Return the (X, Y) coordinate for the center point of the cell that contains the specified text.  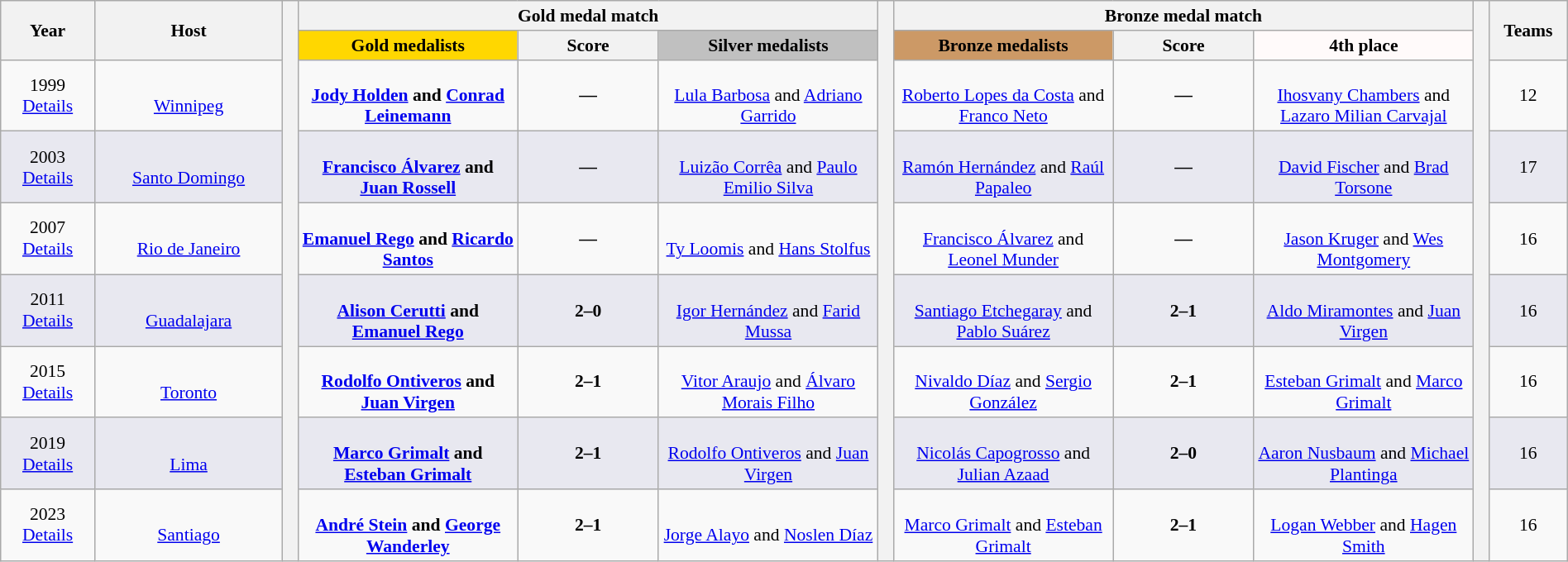
Igor Hernández and Farid Mussa (767, 311)
Esteban Grimalt and Marco Grimalt (1363, 382)
Francisco Álvarez and Juan Rossell (409, 167)
Alison Cerutti and Emanuel Rego (409, 311)
Guadalajara (189, 311)
Ramón Hernández and Raúl Papaleo (1004, 167)
Santo Domingo (189, 167)
Nivaldo Díaz and Sergio González (1004, 382)
2023Details (48, 526)
Jody Holden and Conrad Leinemann (409, 96)
Lima (189, 455)
Host (189, 30)
Ihosvany Chambers and Lazaro Milian Carvajal (1363, 96)
Logan Webber and Hagen Smith (1363, 526)
Teams (1528, 30)
Aldo Miramontes and Juan Virgen (1363, 311)
Santiago Etchegaray and Pablo Suárez (1004, 311)
Francisco Álvarez and Leonel Munder (1004, 240)
Emanuel Rego and Ricardo Santos (409, 240)
2003Details (48, 167)
Winnipeg (189, 96)
André Stein and George Wanderley (409, 526)
2011Details (48, 311)
Jason Kruger and Wes Montgomery (1363, 240)
4th place (1363, 45)
17 (1528, 167)
Gold medal match (589, 16)
2015Details (48, 382)
Roberto Lopes da Costa and Franco Neto (1004, 96)
12 (1528, 96)
Bronze medal match (1184, 16)
Rio de Janeiro (189, 240)
2007Details (48, 240)
Jorge Alayo and Noslen Díaz (767, 526)
Vitor Araujo and Álvaro Morais Filho (767, 382)
Aaron Nusbaum and Michael Plantinga (1363, 455)
2019Details (48, 455)
Year (48, 30)
Ty Loomis and Hans Stolfus (767, 240)
Santiago (189, 526)
David Fischer and Brad Torsone (1363, 167)
Nicolás Capogrosso and Julian Azaad (1004, 455)
Luizão Corrêa and Paulo Emilio Silva (767, 167)
Gold medalists (409, 45)
Silver medalists (767, 45)
Bronze medalists (1004, 45)
Lula Barbosa and Adriano Garrido (767, 96)
1999Details (48, 96)
Toronto (189, 382)
